Return the (X, Y) coordinate for the center point of the cell that contains the specified text.  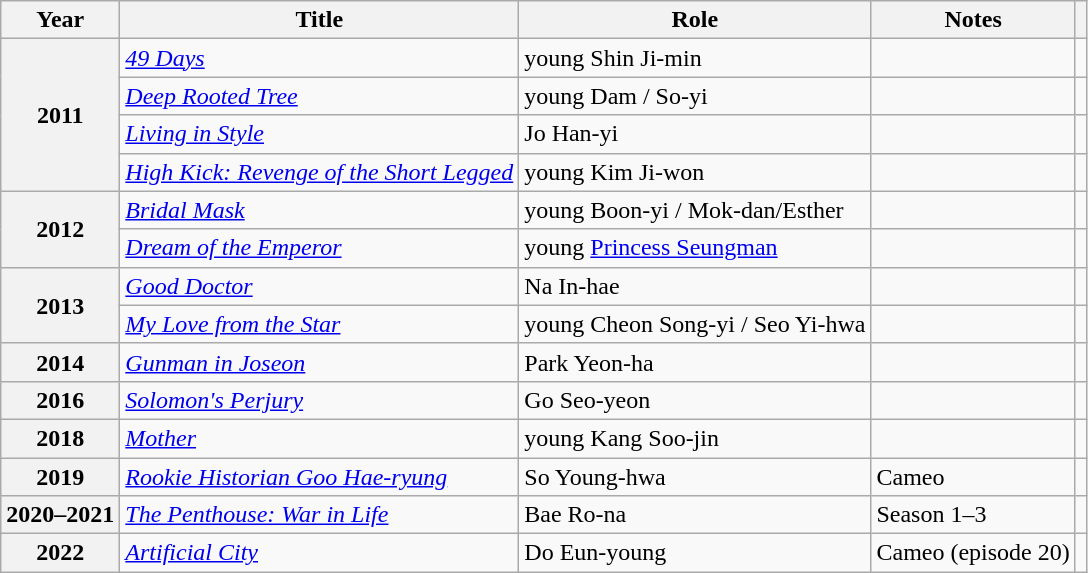
2018 (60, 438)
2011 (60, 115)
The Penthouse: War in Life (320, 515)
young Cheon Song-yi / Seo Yi-hwa (695, 324)
young Boon-yi / Mok-dan/Esther (695, 210)
Cameo (episode 20) (973, 553)
Rookie Historian Goo Hae-ryung (320, 477)
2019 (60, 477)
Living in Style (320, 134)
Cameo (973, 477)
young Dam / So-yi (695, 96)
young Princess Seungman (695, 248)
Do Eun-young (695, 553)
49 Days (320, 58)
Deep Rooted Tree (320, 96)
Go Seo-yeon (695, 400)
Bridal Mask (320, 210)
High Kick: Revenge of the Short Legged (320, 172)
young Kim Ji-won (695, 172)
Bae Ro-na (695, 515)
2014 (60, 362)
2022 (60, 553)
2020–2021 (60, 515)
So Young-hwa (695, 477)
Season 1–3 (973, 515)
2012 (60, 229)
2016 (60, 400)
Mother (320, 438)
Artificial City (320, 553)
Park Yeon-ha (695, 362)
2013 (60, 305)
Title (320, 20)
Gunman in Joseon (320, 362)
Year (60, 20)
Jo Han-yi (695, 134)
Good Doctor (320, 286)
Notes (973, 20)
Solomon's Perjury (320, 400)
Dream of the Emperor (320, 248)
Na In-hae (695, 286)
young Shin Ji-min (695, 58)
young Kang Soo-jin (695, 438)
My Love from the Star (320, 324)
Role (695, 20)
